For the text-containing cell, return its midpoint in (x, y) coordinate format. 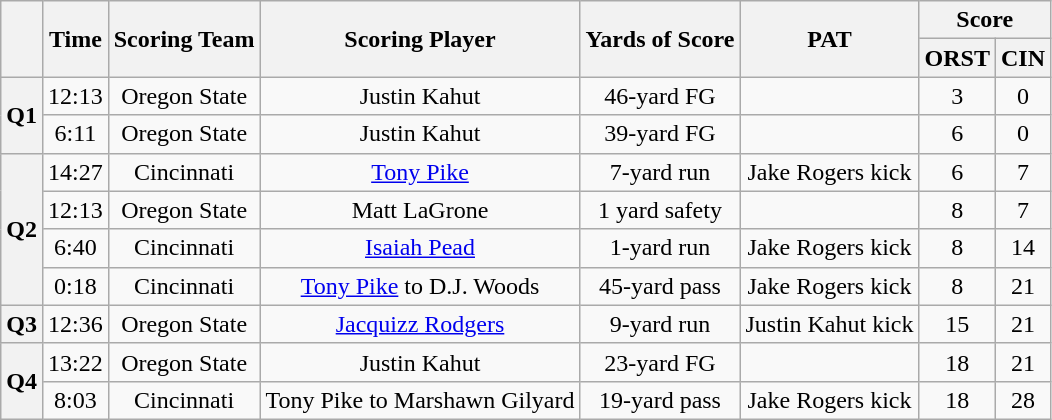
15 (957, 324)
Justin Kahut kick (830, 324)
Q3 (22, 324)
13:22 (75, 362)
Q4 (22, 381)
Q2 (22, 229)
Q1 (22, 115)
7-yard run (660, 172)
CIN (1022, 58)
46-yard FG (660, 96)
45-yard pass (660, 286)
Tony Pike to Marshawn Gilyard (420, 400)
Tony Pike (420, 172)
19-yard pass (660, 400)
Tony Pike to D.J. Woods (420, 286)
Matt LaGrone (420, 210)
1-yard run (660, 248)
3 (957, 96)
Isaiah Pead (420, 248)
Score (985, 20)
Time (75, 39)
8:03 (75, 400)
6:40 (75, 248)
9-yard run (660, 324)
6:11 (75, 134)
39-yard FG (660, 134)
12:36 (75, 324)
28 (1022, 400)
Yards of Score (660, 39)
Scoring Player (420, 39)
14 (1022, 248)
ORST (957, 58)
1 yard safety (660, 210)
14:27 (75, 172)
Scoring Team (184, 39)
0:18 (75, 286)
PAT (830, 39)
Jacquizz Rodgers (420, 324)
23-yard FG (660, 362)
